Detect which cell encompasses the target text, then output its [X, Y] center coordinate. 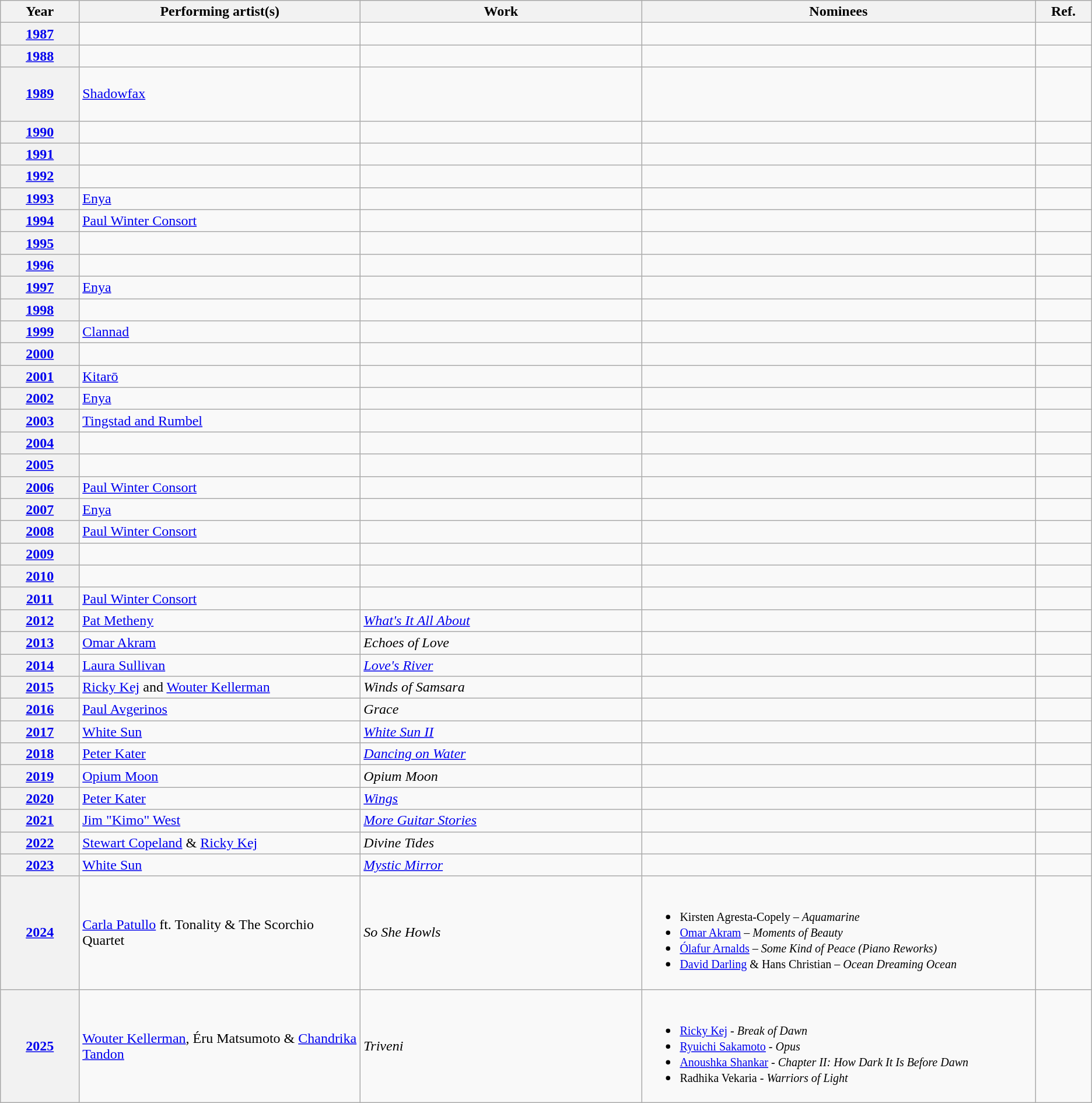
Work [501, 12]
1995 [40, 243]
2004 [40, 443]
What's It All About [501, 620]
2022 [40, 843]
1999 [40, 332]
Dancing on Water [501, 754]
2020 [40, 798]
2016 [40, 710]
1992 [40, 176]
Ref. [1063, 12]
So She Howls [501, 933]
Stewart Copeland & Ricky Kej [220, 843]
Divine Tides [501, 843]
Wings [501, 798]
2003 [40, 421]
2005 [40, 465]
Love's River [501, 665]
2012 [40, 620]
Ricky Kej and Wouter Kellerman [220, 687]
2013 [40, 643]
2006 [40, 487]
Pat Metheny [220, 620]
1989 [40, 94]
Echoes of Love [501, 643]
1994 [40, 221]
2023 [40, 865]
2007 [40, 509]
White Sun II [501, 732]
2010 [40, 576]
Triveni [501, 1046]
2015 [40, 687]
Omar Akram [220, 643]
2014 [40, 665]
Tingstad and Rumbel [220, 421]
Shadowfax [220, 94]
Laura Sullivan [220, 665]
2009 [40, 554]
Jim "Kimo" West [220, 821]
1997 [40, 287]
2021 [40, 821]
Year [40, 12]
Grace [501, 710]
Clannad [220, 332]
2025 [40, 1046]
1988 [40, 56]
Ricky Kej - Break of DawnRyuichi Sakamoto - OpusAnoushka Shankar - Chapter II: How Dark It Is Before DawnRadhika Vekaria - Warriors of Light [839, 1046]
2024 [40, 933]
2002 [40, 399]
Paul Avgerinos [220, 710]
1993 [40, 198]
1996 [40, 265]
2019 [40, 776]
Nominees [839, 12]
1998 [40, 310]
2008 [40, 532]
2000 [40, 354]
2011 [40, 598]
Wouter Kellerman, Éru Matsumoto & Chandrika Tandon [220, 1046]
Kitarō [220, 376]
Carla Patullo ft. Tonality & The Scorchio Quartet [220, 933]
Performing artist(s) [220, 12]
Mystic Mirror [501, 865]
2017 [40, 732]
2018 [40, 754]
1990 [40, 132]
1991 [40, 154]
1987 [40, 34]
More Guitar Stories [501, 821]
2001 [40, 376]
Winds of Samsara [501, 687]
